Scan for the cell matching the given text and deliver its [x, y] coordinate at center. 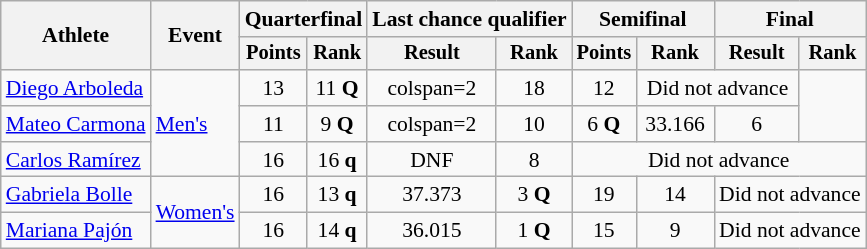
Event [196, 36]
37.373 [432, 195]
33.166 [675, 124]
18 [534, 88]
Mateo Carmona [76, 124]
9 Q [337, 124]
Semifinal [643, 19]
19 [604, 195]
6 Q [604, 124]
Gabriela Bolle [76, 195]
9 [675, 231]
6 [756, 124]
Quarterfinal [304, 19]
Women's [196, 212]
14 q [337, 231]
Final [790, 19]
3 Q [534, 195]
16 q [337, 160]
Athlete [76, 36]
15 [604, 231]
DNF [432, 160]
11 [274, 124]
11 Q [337, 88]
Diego Arboleda [76, 88]
36.015 [432, 231]
Carlos Ramírez [76, 160]
10 [534, 124]
13 [274, 88]
8 [534, 160]
Last chance qualifier [469, 19]
Mariana Pajón [76, 231]
14 [675, 195]
1 Q [534, 231]
13 q [337, 195]
12 [604, 88]
Men's [196, 124]
